Search for the cell housing the specified text and yield its (X, Y) center coordinate. 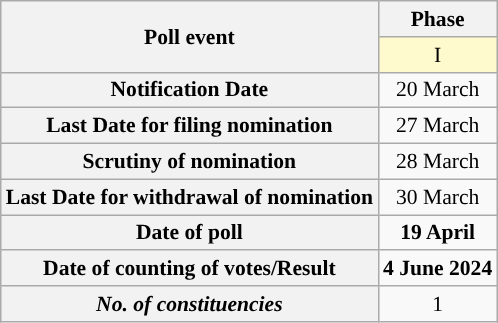
I (438, 54)
30 March (438, 197)
28 March (438, 161)
27 March (438, 126)
Last Date for withdrawal of nomination (190, 197)
No. of constituencies (190, 304)
1 (438, 304)
20 March (438, 90)
Date of poll (190, 232)
19 April (438, 232)
Last Date for filing nomination (190, 126)
Phase (438, 19)
4 June 2024 (438, 268)
Scrutiny of nomination (190, 161)
Notification Date (190, 90)
Date of counting of votes/Result (190, 268)
Poll event (190, 36)
